Scan for the cell matching the given text and deliver its (x, y) coordinate at center. 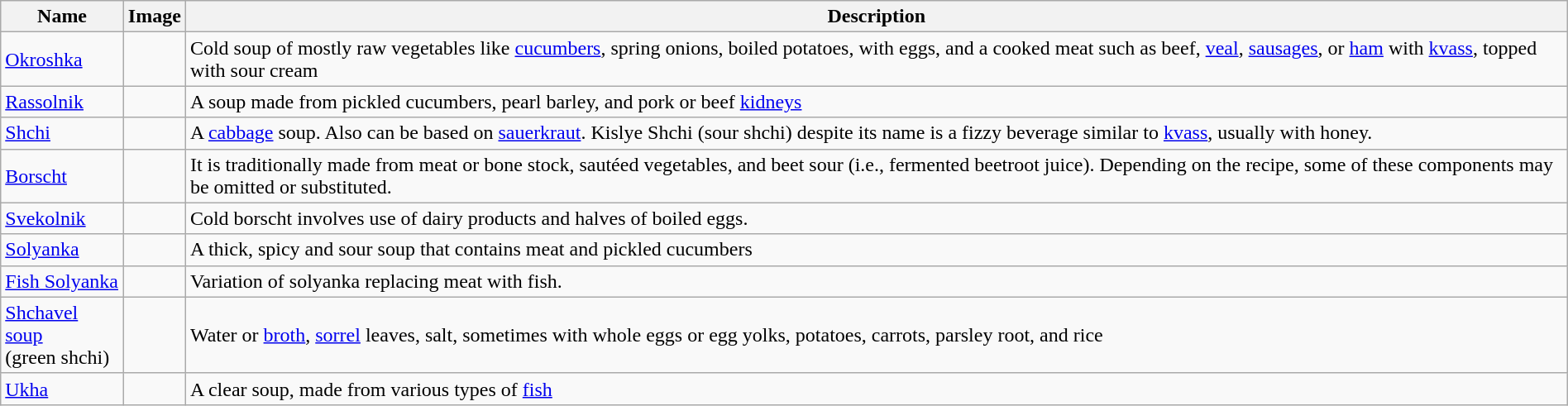
Fish Solyanka (63, 281)
Image (154, 17)
Solyanka (63, 250)
Shchavel soup(green shchi) (63, 335)
Description (877, 17)
A thick, spicy and sour soup that contains meat and pickled cucumbers (877, 250)
Borscht (63, 175)
Cold borscht involves use of dairy products and halves of boiled eggs. (877, 218)
Svekolnik (63, 218)
Name (63, 17)
Water or broth, sorrel leaves, salt, sometimes with whole eggs or egg yolks, potatoes, carrots, parsley root, and rice (877, 335)
A cabbage soup. Also can be based on sauerkraut. Kislye Shchi (sour shchi) despite its name is a fizzy beverage similar to kvass, usually with honey. (877, 133)
Okroshka (63, 60)
Ukha (63, 389)
A clear soup, made from various types of fish (877, 389)
Shchi (63, 133)
Rassolnik (63, 102)
Variation of solyanka replacing meat with fish. (877, 281)
A soup made from pickled cucumbers, pearl barley, and pork or beef kidneys (877, 102)
